From the cell containing the given text, extract its center point as (x, y) coordinate. 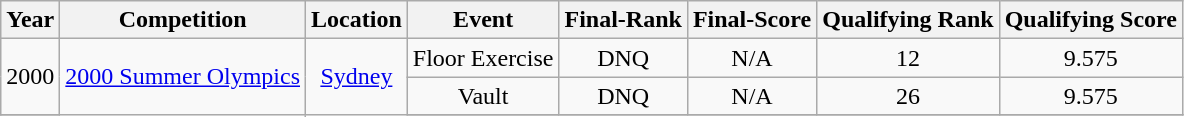
Sydney (357, 77)
26 (908, 96)
Competition (183, 20)
Final-Rank (623, 20)
Final-Score (752, 20)
Floor Exercise (483, 58)
Qualifying Rank (908, 20)
Qualifying Score (1090, 20)
Vault (483, 96)
Year (30, 20)
2000 Summer Olympics (183, 77)
2000 (30, 77)
Event (483, 20)
12 (908, 58)
Location (357, 20)
